Provide the [X, Y] coordinate of the cell's center where the given text is located.  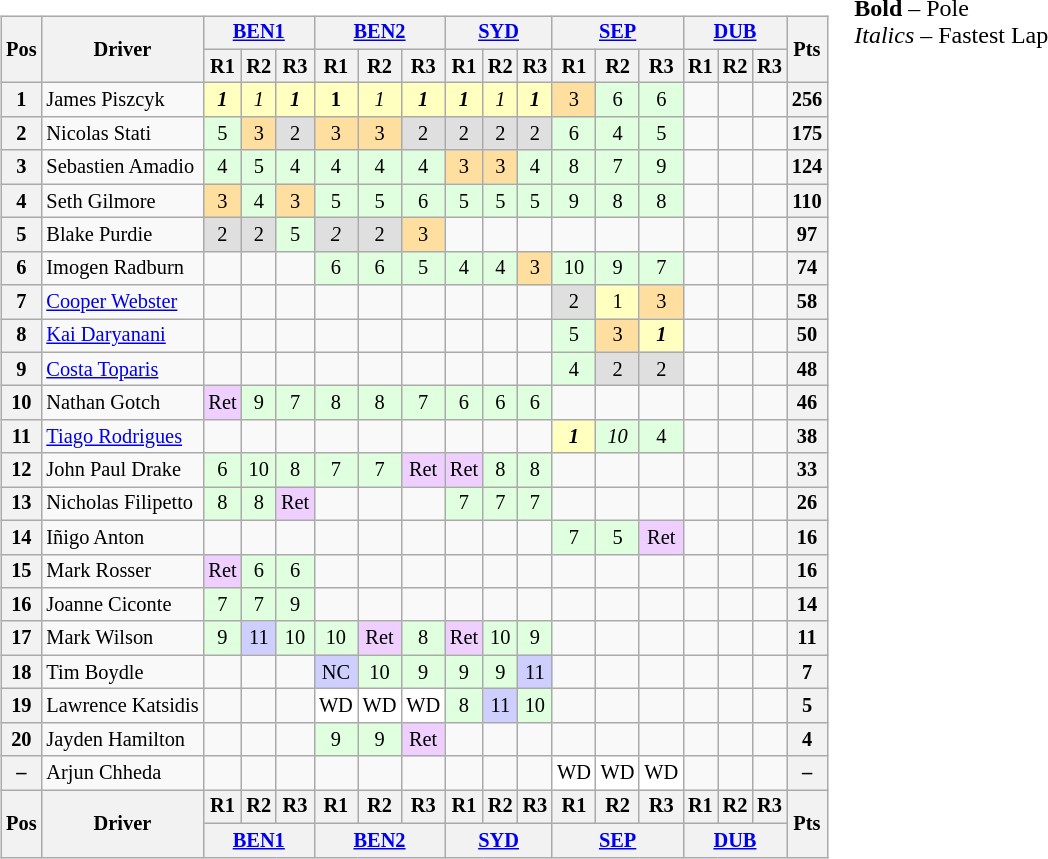
13 [21, 504]
46 [807, 403]
John Paul Drake [122, 470]
124 [807, 167]
Blake Purdie [122, 235]
33 [807, 470]
15 [21, 571]
Cooper Webster [122, 302]
NC [336, 672]
Iñigo Anton [122, 537]
18 [21, 672]
Kai Daryanani [122, 336]
48 [807, 369]
38 [807, 437]
Tiago Rodrigues [122, 437]
20 [21, 739]
256 [807, 100]
Sebastien Amadio [122, 167]
110 [807, 201]
Mark Wilson [122, 638]
James Piszcyk [122, 100]
175 [807, 134]
12 [21, 470]
26 [807, 504]
Nicholas Filipetto [122, 504]
58 [807, 302]
50 [807, 336]
Nicolas Stati [122, 134]
17 [21, 638]
97 [807, 235]
Lawrence Katsidis [122, 706]
19 [21, 706]
74 [807, 268]
Arjun Chheda [122, 773]
Tim Boydle [122, 672]
Imogen Radburn [122, 268]
Jayden Hamilton [122, 739]
Nathan Gotch [122, 403]
Costa Toparis [122, 369]
Mark Rosser [122, 571]
Seth Gilmore [122, 201]
Joanne Ciconte [122, 605]
